Locate the cell with the specified text and output its [X, Y] center coordinate. 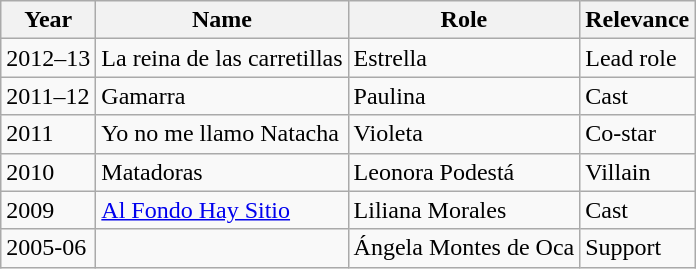
Leonora Podestá [464, 172]
Ángela Montes de Oca [464, 248]
2009 [48, 210]
2010 [48, 172]
Violeta [464, 134]
2011–12 [48, 96]
2012–13 [48, 58]
Role [464, 20]
Support [638, 248]
Yo no me llamo Natacha [222, 134]
Villain [638, 172]
Lead role [638, 58]
Name [222, 20]
Paulina [464, 96]
Al Fondo Hay Sitio [222, 210]
La reina de las carretillas [222, 58]
Liliana Morales [464, 210]
Relevance [638, 20]
2011 [48, 134]
Year [48, 20]
Gamarra [222, 96]
Estrella [464, 58]
Co-star [638, 134]
2005-06 [48, 248]
Matadoras [222, 172]
